Search for the cell housing the specified text and yield its (x, y) center coordinate. 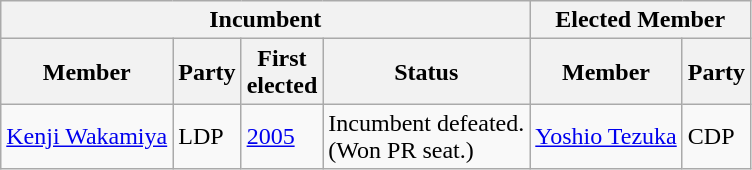
Yoshio Tezuka (606, 136)
CDP (716, 136)
Firstelected (282, 72)
Elected Member (640, 20)
2005 (282, 136)
Kenji Wakamiya (87, 136)
Incumbent (266, 20)
LDP (207, 136)
Status (426, 72)
Incumbent defeated.(Won PR seat.) (426, 136)
